For the text-containing cell, return its midpoint in (X, Y) coordinate format. 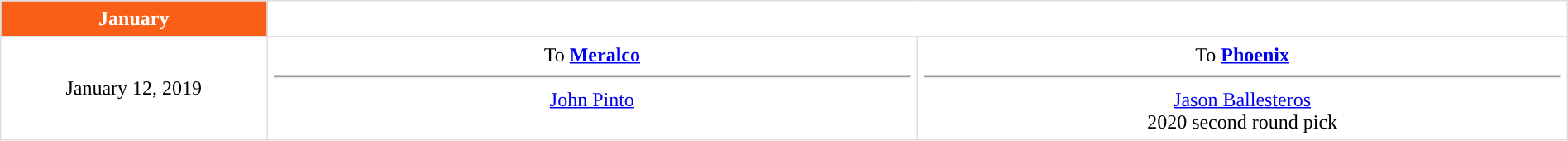
To MeralcoJohn Pinto (592, 88)
January 12, 2019 (134, 88)
January (134, 19)
To PhoenixJason Ballesteros2020 second round pick (1242, 88)
